Return the [X, Y] coordinate for the center point of the cell that contains the specified text.  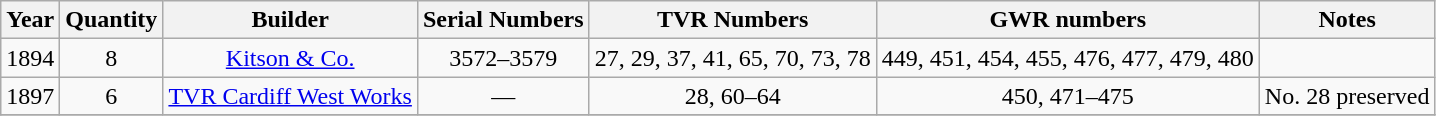
Builder [290, 20]
28, 60–64 [732, 96]
No. 28 preserved [1347, 96]
TVR Numbers [732, 20]
27, 29, 37, 41, 65, 70, 73, 78 [732, 58]
449, 451, 454, 455, 476, 477, 479, 480 [1068, 58]
Quantity [112, 20]
3572–3579 [503, 58]
450, 471–475 [1068, 96]
Year [30, 20]
1897 [30, 96]
1894 [30, 58]
TVR Cardiff West Works [290, 96]
— [503, 96]
6 [112, 96]
Serial Numbers [503, 20]
8 [112, 58]
Notes [1347, 20]
Kitson & Co. [290, 58]
GWR numbers [1068, 20]
